Capture the cell that displays the provided text and extract its (x, y) central coordinate. 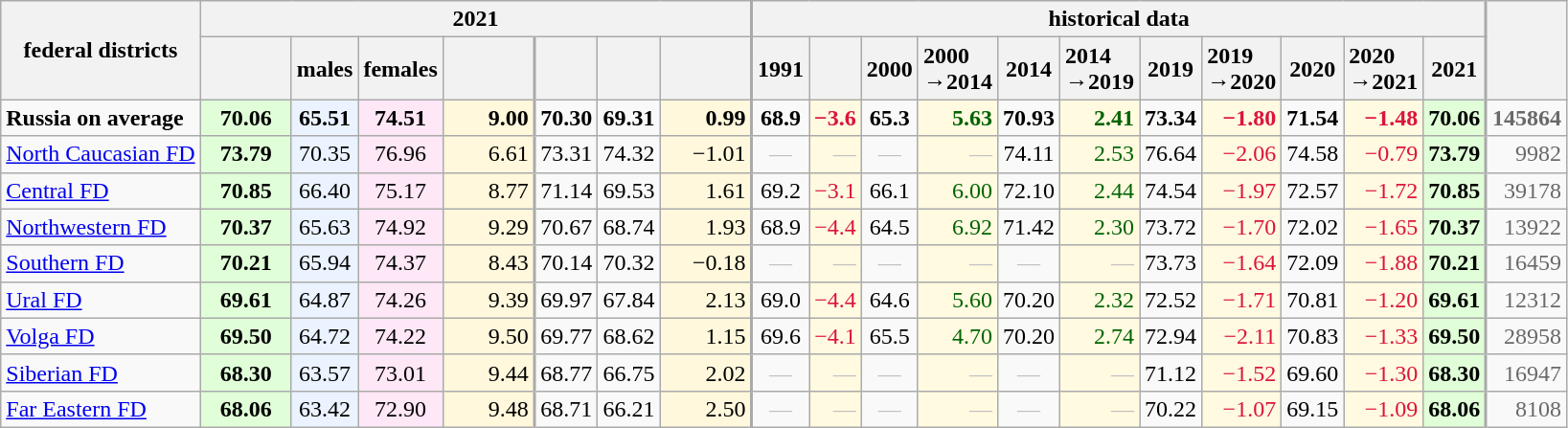
2014 (1029, 69)
−1.33 (1383, 336)
9.44 (489, 372)
historical data (1119, 19)
2019→2020 (1241, 69)
−0.79 (1383, 154)
4.70 (958, 336)
Northwestern FD (101, 227)
2000→2014 (958, 69)
−1.52 (1241, 372)
2.41 (1100, 118)
72.90 (400, 409)
70.67 (566, 227)
2.02 (706, 372)
74.11 (1029, 154)
72.02 (1312, 227)
72.94 (1170, 336)
74.92 (400, 227)
70.14 (566, 263)
−1.30 (1383, 372)
74.58 (1312, 154)
65.5 (889, 336)
9.29 (489, 227)
2.32 (1100, 300)
72.09 (1312, 263)
12312 (1527, 300)
145864 (1527, 118)
9.39 (489, 300)
8.43 (489, 263)
65.51 (325, 118)
70.81 (1312, 300)
−1.72 (1383, 191)
2000 (889, 69)
70.22 (1170, 409)
Russia on average (101, 118)
69.77 (566, 336)
69.97 (566, 300)
69.53 (628, 191)
−0.18 (706, 263)
9982 (1527, 154)
69.31 (628, 118)
74.32 (628, 154)
69.6 (781, 336)
71.42 (1029, 227)
−3.1 (835, 191)
−2.11 (1241, 336)
73.31 (566, 154)
67.84 (628, 300)
16947 (1527, 372)
Ural FD (101, 300)
70.93 (1029, 118)
6.00 (958, 191)
71.12 (1170, 372)
9.00 (489, 118)
−1.97 (1241, 191)
71.14 (566, 191)
28958 (1527, 336)
−1.65 (1383, 227)
68.74 (628, 227)
−1.80 (1241, 118)
64.72 (325, 336)
65.94 (325, 263)
−4.1 (835, 336)
70.30 (566, 118)
5.60 (958, 300)
69.15 (1312, 409)
−1.64 (1241, 263)
2020 (1312, 69)
2.50 (706, 409)
Siberian FD (101, 372)
9.48 (489, 409)
1991 (781, 69)
2019 (1170, 69)
68.71 (566, 409)
2.30 (1100, 227)
69.0 (781, 300)
66.1 (889, 191)
73.72 (1170, 227)
2020→2021 (1383, 69)
−1.71 (1241, 300)
74.37 (400, 263)
65.63 (325, 227)
0.99 (706, 118)
Southern FD (101, 263)
1.93 (706, 227)
2.74 (1100, 336)
72.57 (1312, 191)
66.40 (325, 191)
2.53 (1100, 154)
6.61 (489, 154)
73.34 (1170, 118)
13922 (1527, 227)
72.10 (1029, 191)
−1.48 (1383, 118)
64.5 (889, 227)
69.60 (1312, 372)
−1.07 (1241, 409)
72.52 (1170, 300)
Volga FD (101, 336)
−1.01 (706, 154)
2.44 (1100, 191)
70.32 (628, 263)
Far Eastern FD (101, 409)
8108 (1527, 409)
74.54 (1170, 191)
64.6 (889, 300)
39178 (1527, 191)
65.3 (889, 118)
−1.09 (1383, 409)
16459 (1527, 263)
females (400, 69)
1.61 (706, 191)
−1.20 (1383, 300)
−1.88 (1383, 263)
70.35 (325, 154)
74.22 (400, 336)
males (325, 69)
73.01 (400, 372)
68.62 (628, 336)
74.51 (400, 118)
63.57 (325, 372)
8.77 (489, 191)
6.92 (958, 227)
74.26 (400, 300)
75.17 (400, 191)
63.42 (325, 409)
69.2 (781, 191)
68.77 (566, 372)
9.50 (489, 336)
66.21 (628, 409)
Central FD (101, 191)
−2.06 (1241, 154)
64.87 (325, 300)
federal districts (101, 50)
2.13 (706, 300)
North Caucasian FD (101, 154)
−3.6 (835, 118)
73.73 (1170, 263)
2014→2019 (1100, 69)
71.54 (1312, 118)
1.15 (706, 336)
76.64 (1170, 154)
70.83 (1312, 336)
5.63 (958, 118)
76.96 (400, 154)
66.75 (628, 372)
−1.70 (1241, 227)
